Locate the cell with the specified text and output its (x, y) center coordinate. 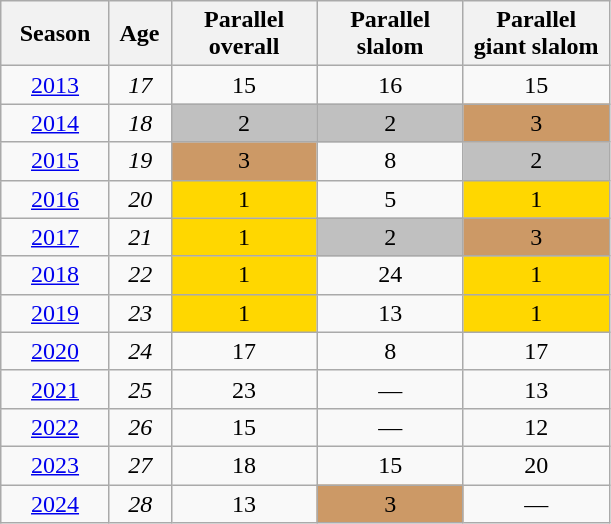
28 (140, 503)
12 (536, 427)
2013 (56, 85)
5 (390, 199)
19 (140, 161)
Parallelgiant slalom (536, 34)
2019 (56, 313)
16 (390, 85)
2022 (56, 427)
25 (140, 389)
22 (140, 275)
2023 (56, 465)
Paralleloverall (244, 34)
2018 (56, 275)
2015 (56, 161)
Parallelslalom (390, 34)
Age (140, 34)
2016 (56, 199)
27 (140, 465)
2024 (56, 503)
21 (140, 237)
Season (56, 34)
2020 (56, 351)
26 (140, 427)
2021 (56, 389)
2014 (56, 123)
2017 (56, 237)
